Pinpoint the cell where the given text exists, returning its (X, Y) midpoint coordinate. 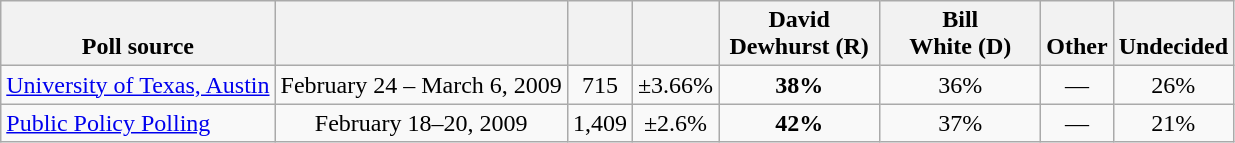
38% (800, 85)
University of Texas, Austin (138, 85)
21% (1173, 123)
37% (960, 123)
Public Policy Polling (138, 123)
Undecided (1173, 34)
42% (800, 123)
36% (960, 85)
1,409 (600, 123)
DavidDewhurst (R) (800, 34)
26% (1173, 85)
Poll source (138, 34)
715 (600, 85)
Other (1077, 34)
February 24 – March 6, 2009 (421, 85)
BillWhite (D) (960, 34)
February 18–20, 2009 (421, 123)
±3.66% (675, 85)
±2.6% (675, 123)
